Output the [X, Y] coordinate of the center of the cell containing the given text.  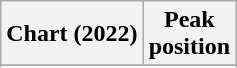
Peakposition [189, 34]
Chart (2022) [72, 34]
